Return the [x, y] coordinate for the center point of the cell that contains the specified text.  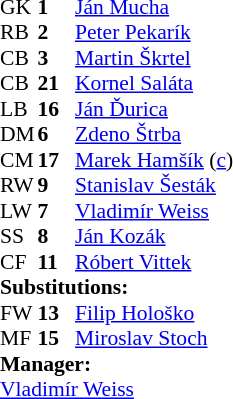
Marek Hamšík (c) [154, 160]
FW [19, 313]
LB [19, 109]
9 [57, 185]
Martin Škrtel [154, 58]
Ján Ďurica [154, 109]
7 [57, 211]
SS [19, 237]
11 [57, 262]
LW [19, 211]
6 [57, 135]
3 [57, 58]
Filip Hološko [154, 313]
Ján Kozák [154, 237]
Róbert Vittek [154, 262]
DM [19, 135]
8 [57, 237]
Manager: [116, 364]
Miroslav Stoch [154, 339]
Peter Pekarík [154, 33]
Stanislav Šesták [154, 185]
RB [19, 33]
Kornel Saláta [154, 83]
15 [57, 339]
Substitutions: [116, 287]
17 [57, 160]
16 [57, 109]
21 [57, 83]
RW [19, 185]
CF [19, 262]
2 [57, 33]
CM [19, 160]
MF [19, 339]
Zdeno Štrba [154, 135]
Vladimír Weiss [154, 211]
13 [57, 313]
